Capture the cell that displays the provided text and extract its (x, y) central coordinate. 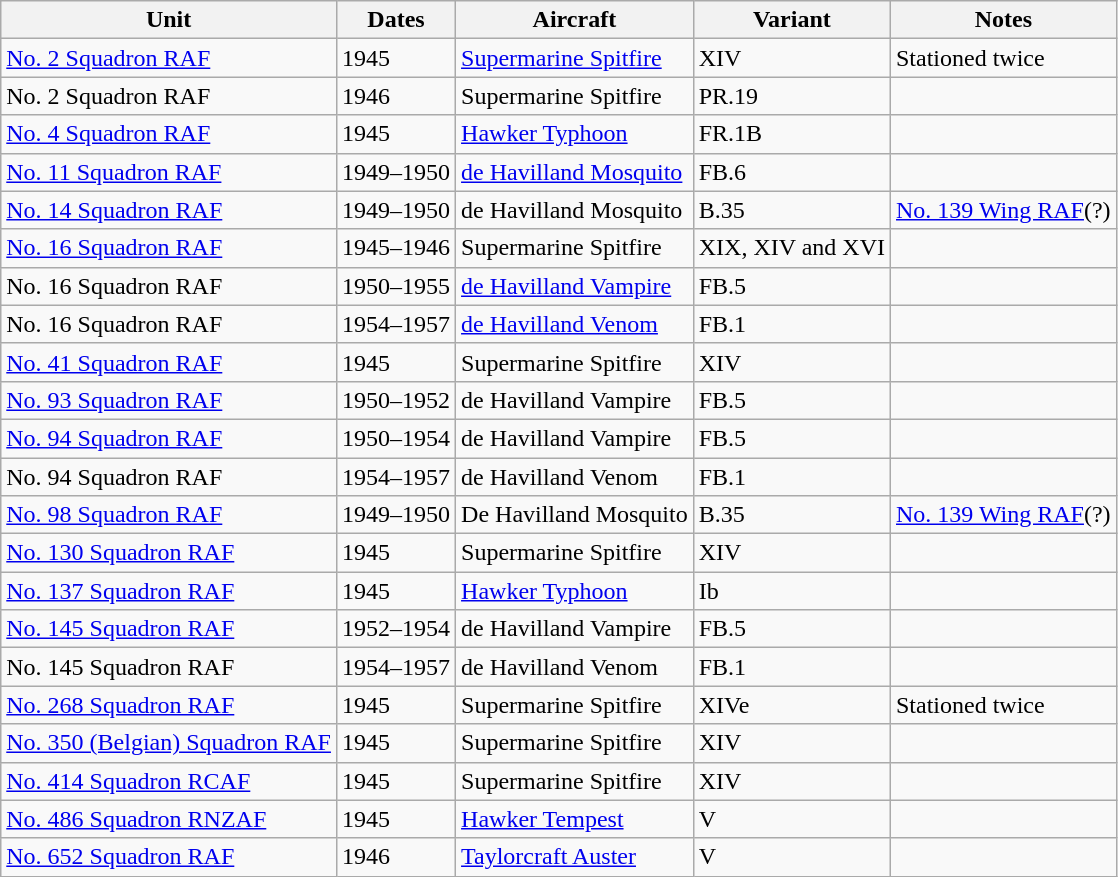
1950–1954 (396, 438)
PR.19 (792, 96)
No. 98 Squadron RAF (169, 515)
Notes (1003, 20)
1950–1955 (396, 286)
XIVe (792, 705)
No. 11 Squadron RAF (169, 172)
No. 93 Squadron RAF (169, 400)
No. 41 Squadron RAF (169, 362)
No. 14 Squadron RAF (169, 210)
No. 350 (Belgian) Squadron RAF (169, 743)
FR.1B (792, 134)
1945–1946 (396, 248)
De Havilland Mosquito (575, 515)
No. 130 Squadron RAF (169, 553)
Ib (792, 591)
No. 268 Squadron RAF (169, 705)
Aircraft (575, 20)
1952–1954 (396, 629)
No. 414 Squadron RCAF (169, 781)
No. 486 Squadron RNZAF (169, 819)
No. 137 Squadron RAF (169, 591)
1950–1952 (396, 400)
XIX, XIV and XVI (792, 248)
Unit (169, 20)
Taylorcraft Auster (575, 857)
No. 4 Squadron RAF (169, 134)
FB.6 (792, 172)
Variant (792, 20)
Dates (396, 20)
No. 652 Squadron RAF (169, 857)
Hawker Tempest (575, 819)
